Scan for the cell matching the given text and deliver its (X, Y) coordinate at center. 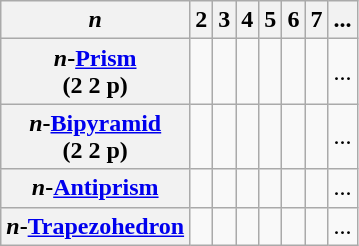
n-Antiprism (96, 188)
7 (316, 20)
n-Bipyramid(2 2 p) (96, 136)
2 (202, 20)
n (96, 20)
n-Trapezohedron (96, 226)
3 (224, 20)
n-Prism(2 2 p) (96, 72)
6 (294, 20)
5 (270, 20)
4 (248, 20)
